For the text-containing cell, return its midpoint in (X, Y) coordinate format. 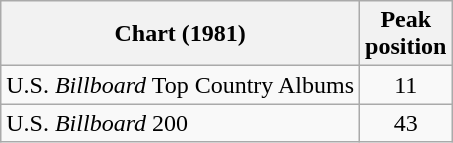
11 (406, 85)
U.S. Billboard Top Country Albums (180, 85)
Chart (1981) (180, 34)
U.S. Billboard 200 (180, 123)
Peakposition (406, 34)
43 (406, 123)
